Extract the [X, Y] coordinate from the center of the cell holding the provided text.  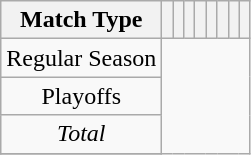
Match Type [82, 20]
Playoffs [82, 96]
Total [82, 134]
Regular Season [82, 58]
